Find where the given text appears and provide that cell's center as [X, Y] coordinate. 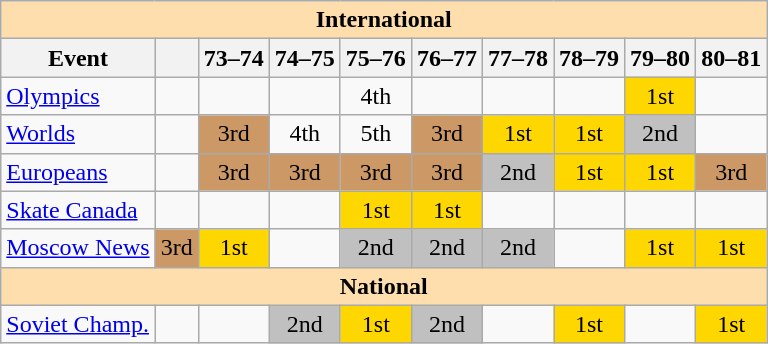
79–80 [660, 58]
Skate Canada [78, 210]
Europeans [78, 172]
78–79 [590, 58]
75–76 [376, 58]
National [384, 286]
80–81 [732, 58]
Olympics [78, 96]
Soviet Champ. [78, 324]
Event [78, 58]
76–77 [446, 58]
73–74 [234, 58]
74–75 [304, 58]
Worlds [78, 134]
5th [376, 134]
77–78 [518, 58]
Moscow News [78, 248]
International [384, 20]
